Scan for the cell matching the given text and deliver its [x, y] coordinate at center. 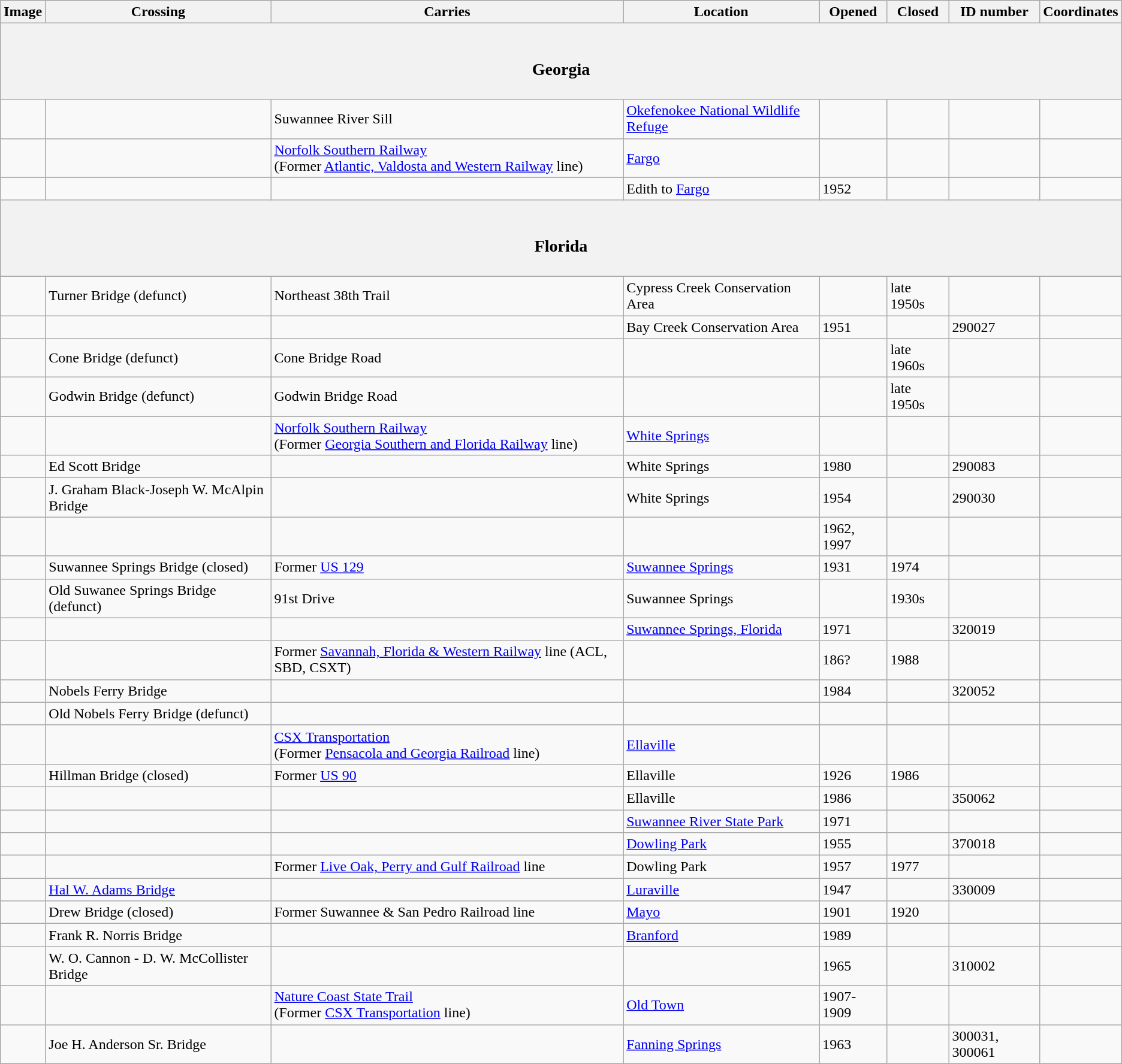
late 1960s [918, 358]
1965 [853, 966]
Hillman Bridge (closed) [158, 775]
Bay Creek Conservation Area [722, 327]
1957 [853, 867]
1963 [853, 1044]
Former US 129 [447, 567]
300031, 300061 [994, 1044]
Suwannee Springs, Florida [722, 629]
1901 [853, 912]
Old Suwanee Springs Bridge (defunct) [158, 598]
Ed Scott Bridge [158, 467]
Opened [853, 12]
Former Live Oak, Perry and Gulf Railroad line [447, 867]
Turner Bridge (defunct) [158, 296]
Norfolk Southern Railway(Former Georgia Southern and Florida Railway line) [447, 436]
Former US 90 [447, 775]
1974 [918, 567]
Norfolk Southern Railway(Former Atlantic, Valdosta and Western Railway line) [447, 158]
W. O. Cannon - D. W. McCollister Bridge [158, 966]
J. Graham Black-Joseph W. McAlpin Bridge [158, 497]
Cone Bridge Road [447, 358]
91st Drive [447, 598]
Godwin Bridge (defunct) [158, 397]
Old Town [722, 1005]
330009 [994, 890]
186? [853, 660]
370018 [994, 844]
Mayo [722, 912]
Suwannee Springs Bridge (closed) [158, 567]
CSX Transportation(Former Pensacola and Georgia Railroad line) [447, 744]
1907-1909 [853, 1005]
Coordinates [1081, 12]
Drew Bridge (closed) [158, 912]
Former Savannah, Florida & Western Railway line (ACL, SBD, CSXT) [447, 660]
Okefenokee National Wildlife Refuge [722, 119]
1920 [918, 912]
Nobels Ferry Bridge [158, 691]
Location [722, 12]
Nature Coast State Trail(Former CSX Transportation line) [447, 1005]
Crossing [158, 12]
Suwannee River State Park [722, 821]
1952 [853, 189]
1984 [853, 691]
Joe H. Anderson Sr. Bridge [158, 1044]
Suwannee River Sill [447, 119]
Fanning Springs [722, 1044]
Cone Bridge (defunct) [158, 358]
Frank R. Norris Bridge [158, 935]
320019 [994, 629]
Former Suwannee & San Pedro Railroad line [447, 912]
ID number [994, 12]
Hal W. Adams Bridge [158, 890]
Edith to Fargo [722, 189]
Closed [918, 12]
1947 [853, 890]
Branford [722, 935]
1931 [853, 567]
Image [23, 12]
Florida [561, 238]
320052 [994, 691]
Northeast 38th Trail [447, 296]
1926 [853, 775]
1955 [853, 844]
Cypress Creek Conservation Area [722, 296]
1954 [853, 497]
1980 [853, 467]
290083 [994, 467]
Godwin Bridge Road [447, 397]
Carries [447, 12]
350062 [994, 798]
1977 [918, 867]
1930s [918, 598]
1989 [853, 935]
Luraville [722, 890]
Old Nobels Ferry Bridge (defunct) [158, 714]
1962, 1997 [853, 537]
310002 [994, 966]
290027 [994, 327]
1988 [918, 660]
Fargo [722, 158]
Georgia [561, 61]
290030 [994, 497]
1951 [853, 327]
